Return [X, Y] of the center of cell containing provided text 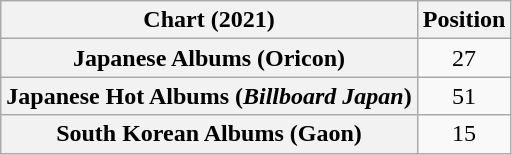
Chart (2021) [209, 20]
Japanese Albums (Oricon) [209, 58]
27 [464, 58]
51 [464, 96]
Position [464, 20]
Japanese Hot Albums (Billboard Japan) [209, 96]
15 [464, 134]
South Korean Albums (Gaon) [209, 134]
